Output the [x, y] coordinate of the center of the cell containing the given text.  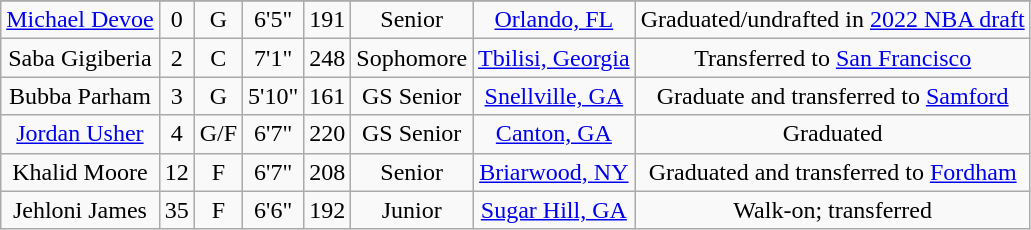
Walk-on; transferred [832, 210]
Graduate and transferred to Samford [832, 96]
220 [328, 134]
12 [176, 172]
Orlando, FL [554, 20]
0 [176, 20]
35 [176, 210]
191 [328, 20]
161 [328, 96]
Graduated/undrafted in 2022 NBA draft [832, 20]
192 [328, 210]
2 [176, 58]
Saba Gigiberia [80, 58]
6'5" [274, 20]
Graduated and transferred to Fordham [832, 172]
7'1" [274, 58]
G/F [218, 134]
Junior [412, 210]
Briarwood, NY [554, 172]
5'10" [274, 96]
Tbilisi, Georgia [554, 58]
248 [328, 58]
Khalid Moore [80, 172]
Bubba Parham [80, 96]
Transferred to San Francisco [832, 58]
Jordan Usher [80, 134]
Canton, GA [554, 134]
Snellville, GA [554, 96]
208 [328, 172]
Jehloni James [80, 210]
3 [176, 96]
Graduated [832, 134]
4 [176, 134]
Sugar Hill, GA [554, 210]
6'6" [274, 210]
Michael Devoe [80, 20]
Sophomore [412, 58]
C [218, 58]
